Output the [x, y] coordinate of the center of the cell containing the given text.  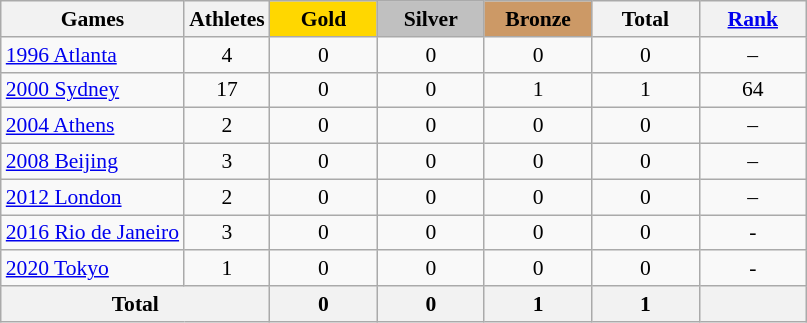
2004 Athens [92, 126]
17 [227, 90]
Rank [752, 19]
2016 Rio de Janeiro [92, 233]
Games [92, 19]
4 [227, 55]
Silver [430, 19]
1996 Atlanta [92, 55]
2012 London [92, 197]
Athletes [227, 19]
2008 Beijing [92, 162]
Gold [324, 19]
64 [752, 90]
2000 Sydney [92, 90]
2020 Tokyo [92, 269]
Bronze [538, 19]
